Scan for the cell matching the given text and deliver its (x, y) coordinate at center. 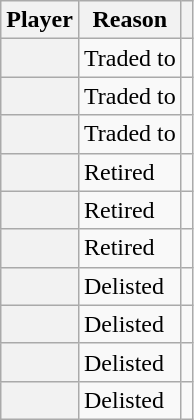
Reason (130, 20)
Player (40, 20)
